Output the [x, y] coordinate of the center of the cell containing the given text.  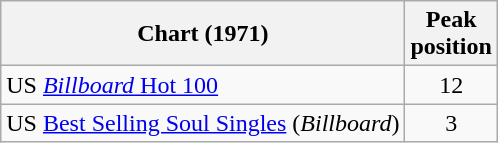
US Billboard Hot 100 [203, 85]
Peakposition [451, 34]
3 [451, 123]
Chart (1971) [203, 34]
12 [451, 85]
US Best Selling Soul Singles (Billboard) [203, 123]
